Return the (X, Y) coordinate for the center point of the cell that contains the specified text.  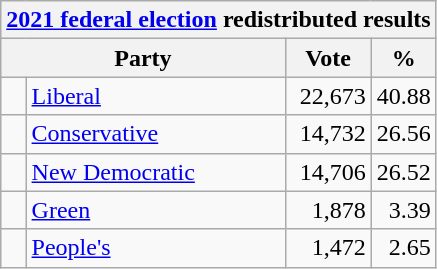
Vote (328, 58)
Liberal (156, 96)
26.56 (404, 134)
New Democratic (156, 172)
Green (156, 210)
Party (143, 58)
26.52 (404, 172)
1,878 (328, 210)
1,472 (328, 248)
14,706 (328, 172)
40.88 (404, 96)
2.65 (404, 248)
3.39 (404, 210)
People's (156, 248)
Conservative (156, 134)
2021 federal election redistributed results (218, 20)
22,673 (328, 96)
14,732 (328, 134)
% (404, 58)
